Capture the cell that displays the provided text and extract its [x, y] central coordinate. 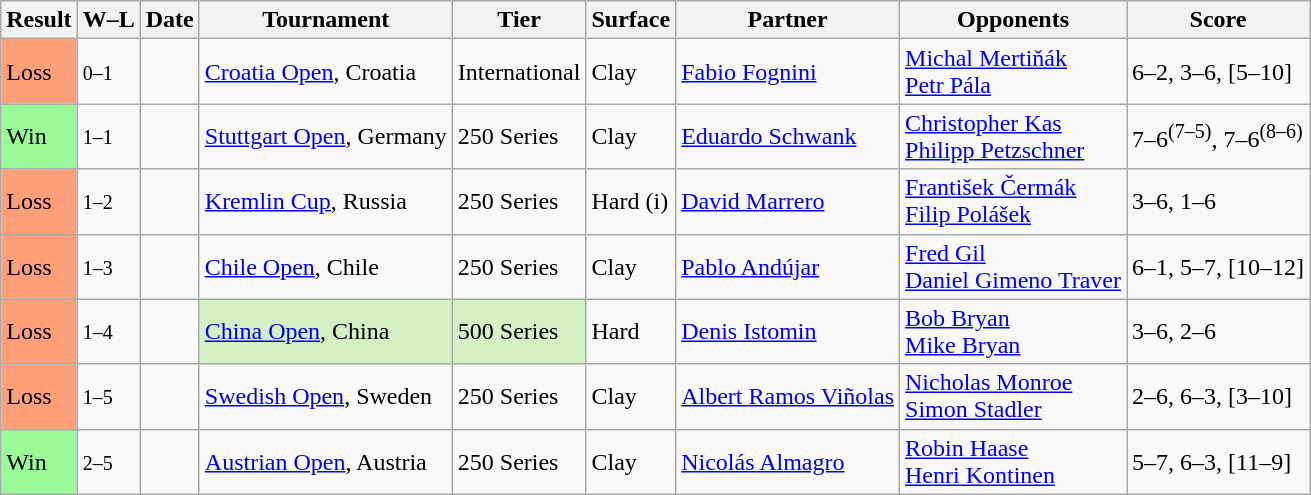
5–7, 6–3, [11–9] [1218, 462]
Hard [631, 332]
Result [39, 20]
Denis Istomin [788, 332]
Eduardo Schwank [788, 136]
3–6, 1–6 [1218, 202]
2–5 [108, 462]
6–2, 3–6, [5–10] [1218, 72]
China Open, China [326, 332]
Fred Gil Daniel Gimeno Traver [1014, 266]
Surface [631, 20]
0–1 [108, 72]
Hard (i) [631, 202]
Score [1218, 20]
3–6, 2–6 [1218, 332]
Chile Open, Chile [326, 266]
Partner [788, 20]
Robin Haase Henri Kontinen [1014, 462]
500 Series [519, 332]
2–6, 6–3, [3–10] [1218, 396]
František Čermák Filip Polášek [1014, 202]
Albert Ramos Viñolas [788, 396]
Opponents [1014, 20]
7–6(7–5), 7–6(8–6) [1218, 136]
International [519, 72]
Bob Bryan Mike Bryan [1014, 332]
Kremlin Cup, Russia [326, 202]
Michal Mertiňák Petr Pála [1014, 72]
Nicolás Almagro [788, 462]
Stuttgart Open, Germany [326, 136]
Austrian Open, Austria [326, 462]
1–3 [108, 266]
Date [170, 20]
Swedish Open, Sweden [326, 396]
W–L [108, 20]
Pablo Andújar [788, 266]
1–5 [108, 396]
Tier [519, 20]
1–1 [108, 136]
David Marrero [788, 202]
Fabio Fognini [788, 72]
Nicholas Monroe Simon Stadler [1014, 396]
Tournament [326, 20]
1–2 [108, 202]
6–1, 5–7, [10–12] [1218, 266]
Croatia Open, Croatia [326, 72]
1–4 [108, 332]
Christopher Kas Philipp Petzschner [1014, 136]
